Output the [x, y] coordinate of the center of the cell containing the given text.  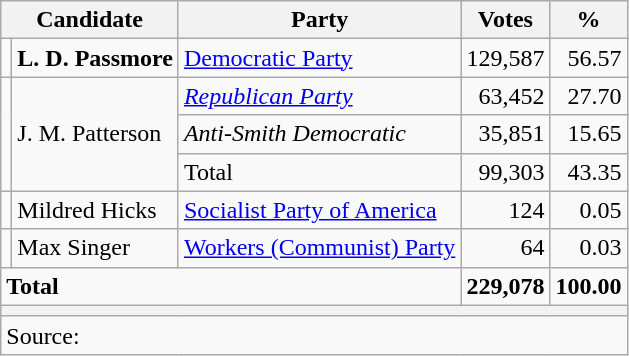
Candidate [90, 20]
99,303 [506, 172]
0.05 [588, 210]
Max Singer [96, 248]
Votes [506, 20]
L. D. Passmore [96, 58]
27.70 [588, 96]
Mildred Hicks [96, 210]
0.03 [588, 248]
129,587 [506, 58]
43.35 [588, 172]
Democratic Party [319, 58]
64 [506, 248]
100.00 [588, 286]
56.57 [588, 58]
124 [506, 210]
15.65 [588, 134]
63,452 [506, 96]
% [588, 20]
Anti-Smith Democratic [319, 134]
Source: [314, 335]
J. M. Patterson [96, 134]
35,851 [506, 134]
Party [319, 20]
229,078 [506, 286]
Workers (Communist) Party [319, 248]
Republican Party [319, 96]
Socialist Party of America [319, 210]
